Extract the (X, Y) coordinate from the center of the cell holding the provided text.  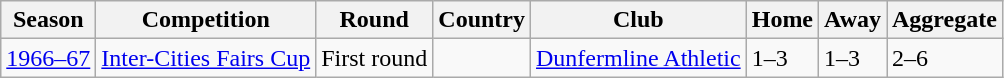
Inter-Cities Fairs Cup (206, 58)
Country (482, 20)
Aggregate (944, 20)
Club (639, 20)
2–6 (944, 58)
Dunfermline Athletic (639, 58)
Round (374, 20)
Season (48, 20)
Away (853, 20)
Competition (206, 20)
1966–67 (48, 58)
Home (782, 20)
First round (374, 58)
